Provide the (X, Y) coordinate of the cell's center where the given text is located.  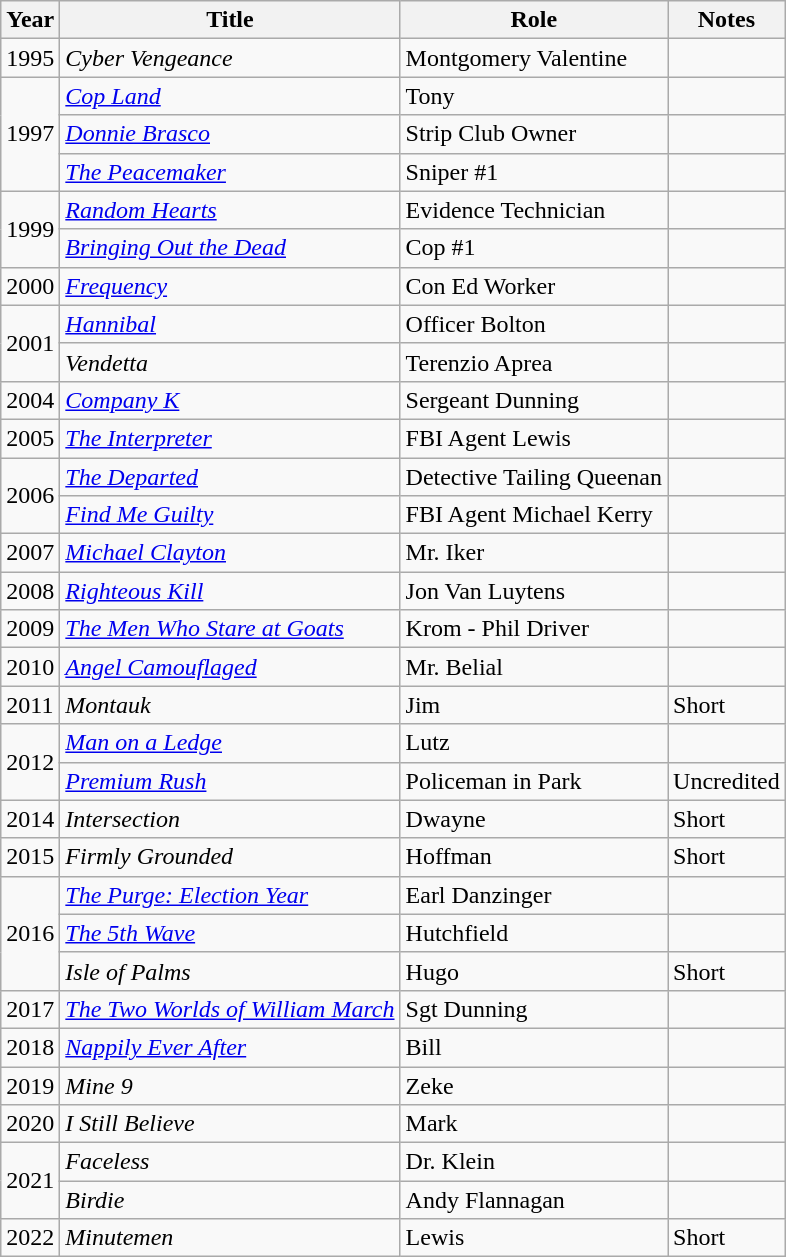
Minutemen (230, 1238)
Mr. Iker (534, 553)
Bringing Out the Dead (230, 248)
Lutz (534, 743)
Tony (534, 96)
2015 (30, 857)
Dwayne (534, 819)
Jim (534, 705)
Earl Danzinger (534, 895)
Cyber Vengeance (230, 58)
Premium Rush (230, 781)
FBI Agent Lewis (534, 438)
Hutchfield (534, 933)
2014 (30, 819)
2020 (30, 1124)
The Peacemaker (230, 172)
Montgomery Valentine (534, 58)
Strip Club Owner (534, 134)
Zeke (534, 1085)
Sgt Dunning (534, 1009)
Hoffman (534, 857)
2005 (30, 438)
2008 (30, 591)
Frequency (230, 286)
Krom - Phil Driver (534, 629)
Birdie (230, 1200)
Andy Flannagan (534, 1200)
Jon Van Luytens (534, 591)
Role (534, 20)
Angel Camouflaged (230, 667)
Sergeant Dunning (534, 400)
Sniper #1 (534, 172)
Dr. Klein (534, 1162)
Mr. Belial (534, 667)
2016 (30, 933)
Con Ed Worker (534, 286)
1997 (30, 134)
The Two Worlds of William March (230, 1009)
Officer Bolton (534, 324)
Mine 9 (230, 1085)
Montauk (230, 705)
2004 (30, 400)
Hannibal (230, 324)
Detective Tailing Queenan (534, 477)
Mark (534, 1124)
Michael Clayton (230, 553)
1995 (30, 58)
2018 (30, 1047)
2007 (30, 553)
2011 (30, 705)
Bill (534, 1047)
2010 (30, 667)
Cop Land (230, 96)
Nappily Ever After (230, 1047)
Isle of Palms (230, 971)
The Men Who Stare at Goats (230, 629)
2017 (30, 1009)
Donnie Brasco (230, 134)
Random Hearts (230, 210)
Man on a Ledge (230, 743)
Faceless (230, 1162)
2009 (30, 629)
Hugo (534, 971)
Vendetta (230, 362)
Policeman in Park (534, 781)
Year (30, 20)
Cop #1 (534, 248)
Intersection (230, 819)
2006 (30, 496)
Lewis (534, 1238)
2019 (30, 1085)
The Departed (230, 477)
2021 (30, 1181)
Firmly Grounded (230, 857)
2022 (30, 1238)
1999 (30, 229)
The 5th Wave (230, 933)
2001 (30, 343)
FBI Agent Michael Kerry (534, 515)
Find Me Guilty (230, 515)
Evidence Technician (534, 210)
2012 (30, 762)
Notes (727, 20)
I Still Believe (230, 1124)
Uncredited (727, 781)
Terenzio Aprea (534, 362)
Company K (230, 400)
Righteous Kill (230, 591)
Title (230, 20)
The Purge: Election Year (230, 895)
2000 (30, 286)
The Interpreter (230, 438)
